Return (x, y) of the center of cell containing provided text 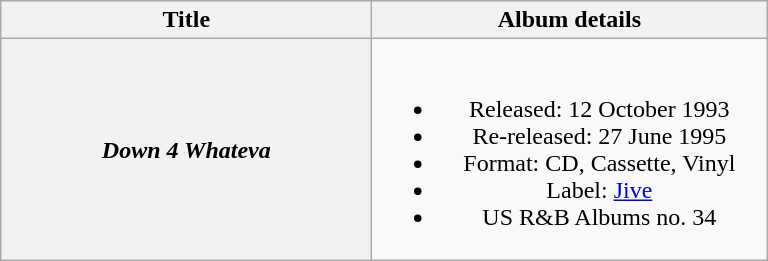
Album details (570, 20)
Title (186, 20)
Down 4 Whateva (186, 150)
Released: 12 October 1993Re-released: 27 June 1995Format: CD, Cassette, VinylLabel: JiveUS R&B Albums no. 34 (570, 150)
